Output the (X, Y) coordinate of the center of the cell containing the given text.  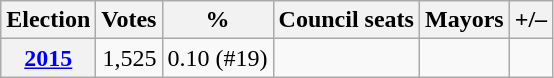
Votes (129, 20)
2015 (48, 58)
Election (48, 20)
1,525 (129, 58)
+/– (530, 20)
0.10 (#19) (218, 58)
Council seats (346, 20)
% (218, 20)
Mayors (464, 20)
